Scan for the cell matching the given text and deliver its (x, y) coordinate at center. 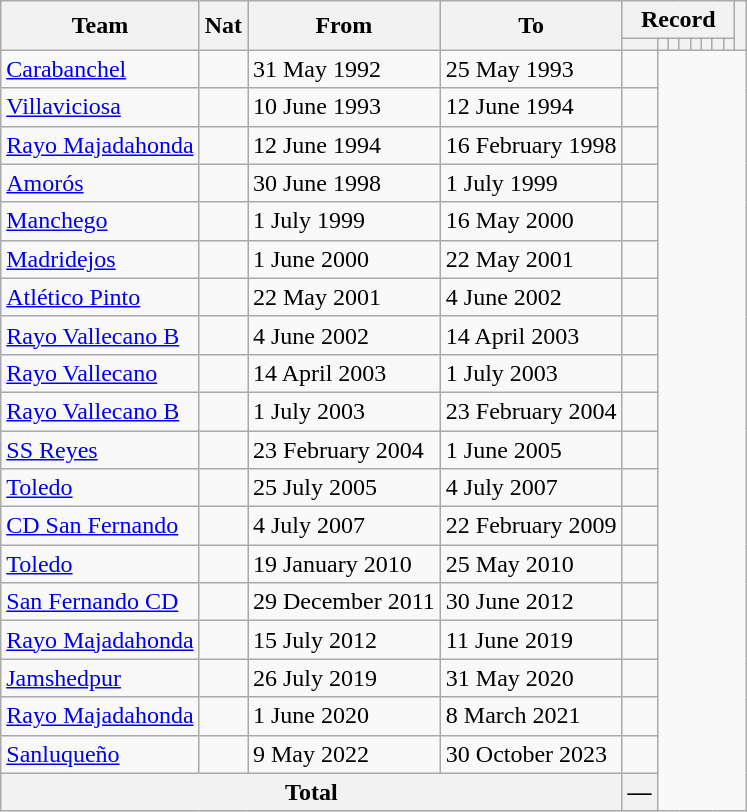
25 July 2005 (344, 488)
19 January 2010 (344, 564)
16 May 2000 (531, 221)
16 February 1998 (531, 145)
25 May 1993 (531, 69)
Nat (223, 26)
Sanluqueño (100, 754)
1 June 2005 (531, 449)
To (531, 26)
SS Reyes (100, 449)
10 June 1993 (344, 107)
Manchego (100, 221)
— (640, 792)
15 July 2012 (344, 640)
8 March 2021 (531, 716)
Jamshedpur (100, 678)
9 May 2022 (344, 754)
Total (312, 792)
30 October 2023 (531, 754)
Rayo Vallecano (100, 373)
31 May 2020 (531, 678)
Team (100, 26)
Amorós (100, 183)
Madridejos (100, 259)
Atlético Pinto (100, 297)
Villaviciosa (100, 107)
Carabanchel (100, 69)
San Fernando CD (100, 602)
30 June 2012 (531, 602)
From (344, 26)
11 June 2019 (531, 640)
31 May 1992 (344, 69)
29 December 2011 (344, 602)
1 June 2000 (344, 259)
26 July 2019 (344, 678)
22 February 2009 (531, 526)
Record (678, 20)
CD San Fernando (100, 526)
30 June 1998 (344, 183)
25 May 2010 (531, 564)
1 June 2020 (344, 716)
